Locate the cell with the specified text and output its [X, Y] center coordinate. 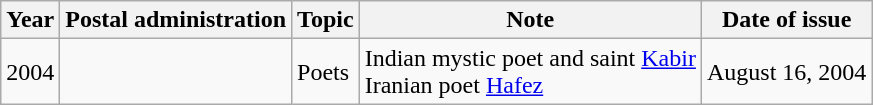
2004 [30, 72]
Topic [326, 20]
Poets [326, 72]
Date of issue [786, 20]
Indian mystic poet and saint Kabir Iranian poet Hafez [530, 72]
August 16, 2004 [786, 72]
Postal administration [176, 20]
Note [530, 20]
Year [30, 20]
